Provide the [X, Y] coordinate of the cell's center where the given text is located.  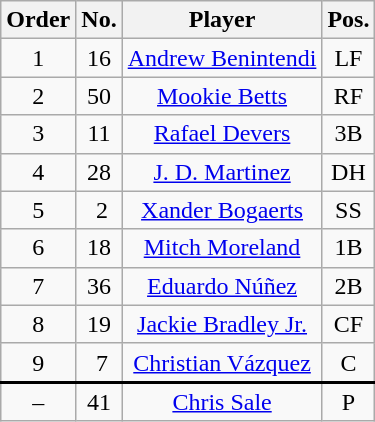
4 [38, 172]
1 [38, 58]
Rafael Devers [222, 134]
DH [348, 172]
2B [348, 286]
Chris Sale [222, 402]
18 [99, 248]
Mookie Betts [222, 96]
19 [99, 324]
1B [348, 248]
SS [348, 210]
Jackie Bradley Jr. [222, 324]
3B [348, 134]
CF [348, 324]
C [348, 362]
11 [99, 134]
RF [348, 96]
Andrew Benintendi [222, 58]
41 [99, 402]
5 [38, 210]
28 [99, 172]
50 [99, 96]
16 [99, 58]
No. [99, 20]
P [348, 402]
Order [38, 20]
LF [348, 58]
Pos. [348, 20]
Christian Vázquez [222, 362]
Xander Bogaerts [222, 210]
Eduardo Núñez [222, 286]
– [38, 402]
8 [38, 324]
Mitch Moreland [222, 248]
J. D. Martinez [222, 172]
Player [222, 20]
6 [38, 248]
36 [99, 286]
3 [38, 134]
9 [38, 362]
